Locate the cell with the specified text and output its [x, y] center coordinate. 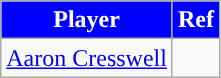
Aaron Cresswell [87, 58]
Player [87, 20]
Ref [196, 20]
